Determine the (X, Y) coordinate at the center of the cell enclosing the given text.  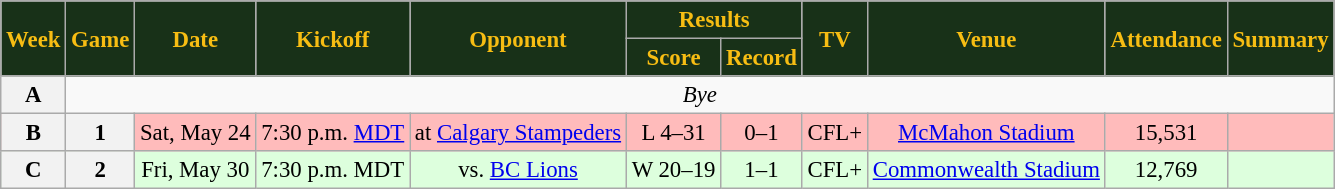
C (34, 170)
Fri, May 30 (196, 170)
2 (100, 170)
Record (762, 58)
Kickoff (333, 38)
Results (714, 20)
15,531 (1166, 133)
Opponent (518, 38)
1 (100, 133)
Commonwealth Stadium (986, 170)
McMahon Stadium (986, 133)
W 20–19 (673, 170)
vs. BC Lions (518, 170)
1–1 (762, 170)
Sat, May 24 (196, 133)
A (34, 95)
Bye (700, 95)
TV (834, 38)
Game (100, 38)
at Calgary Stampeders (518, 133)
Venue (986, 38)
Week (34, 38)
Summary (1280, 38)
Date (196, 38)
B (34, 133)
Attendance (1166, 38)
Score (673, 58)
12,769 (1166, 170)
0–1 (762, 133)
L 4–31 (673, 133)
